For the text-containing cell, return its midpoint in (X, Y) coordinate format. 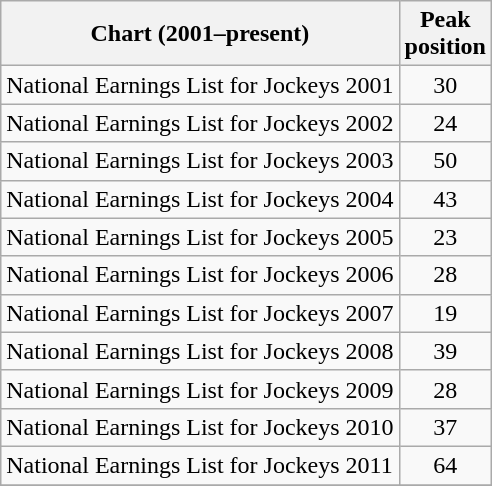
National Earnings List for Jockeys 2003 (200, 161)
19 (445, 313)
National Earnings List for Jockeys 2011 (200, 465)
Chart (2001–present) (200, 34)
Peakposition (445, 34)
National Earnings List for Jockeys 2005 (200, 237)
39 (445, 351)
National Earnings List for Jockeys 2009 (200, 389)
National Earnings List for Jockeys 2008 (200, 351)
National Earnings List for Jockeys 2010 (200, 427)
24 (445, 123)
National Earnings List for Jockeys 2007 (200, 313)
National Earnings List for Jockeys 2004 (200, 199)
30 (445, 85)
National Earnings List for Jockeys 2001 (200, 85)
50 (445, 161)
National Earnings List for Jockeys 2006 (200, 275)
23 (445, 237)
37 (445, 427)
43 (445, 199)
National Earnings List for Jockeys 2002 (200, 123)
64 (445, 465)
